From the cell containing the given text, extract its center point as [x, y] coordinate. 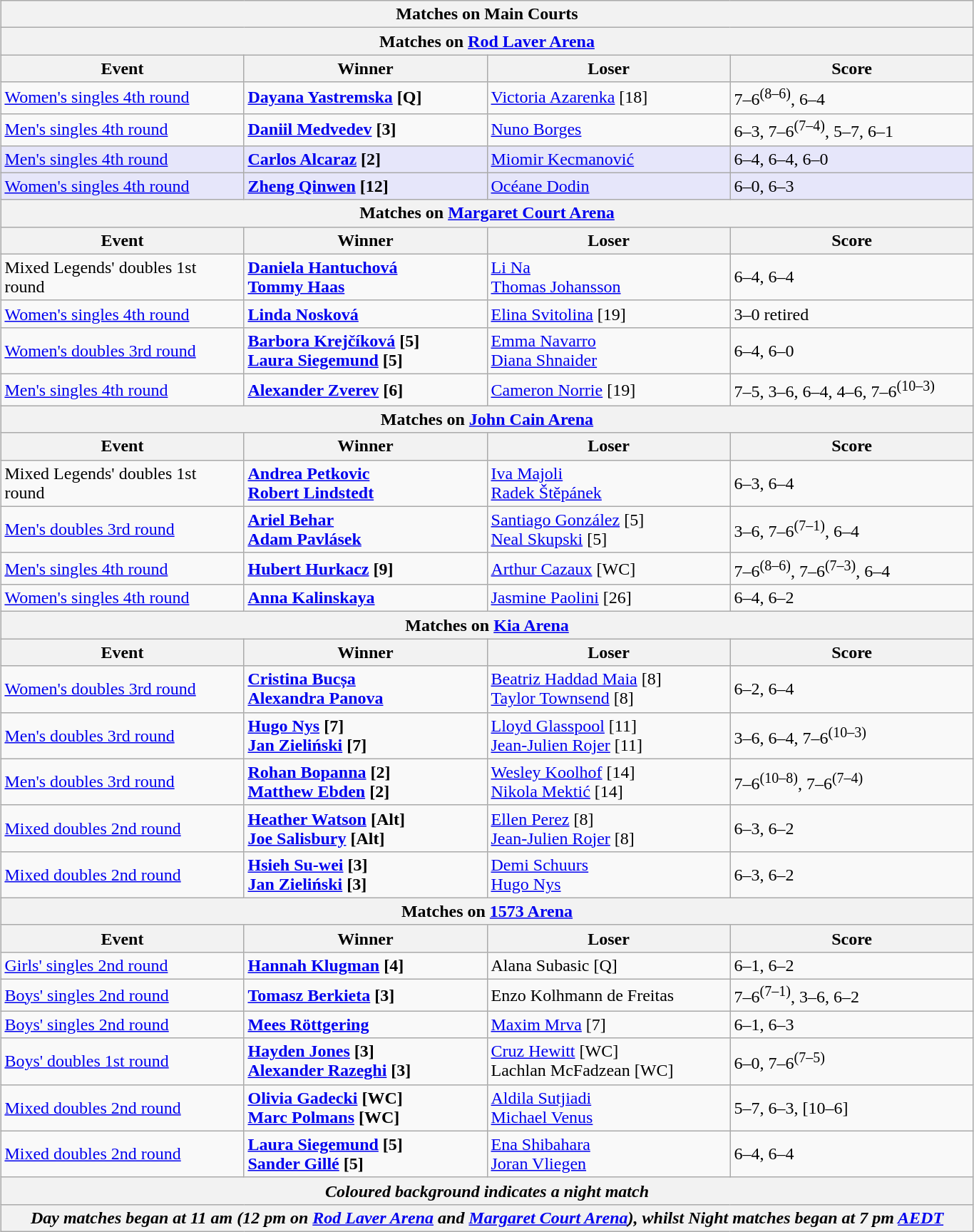
Beatriz Haddad Maia [8] Taylor Townsend [8] [609, 689]
Arthur Cazaux [WC] [609, 569]
Anna Kalinskaya [365, 598]
3–0 retired [851, 314]
Zheng Qinwen [12] [365, 186]
Heather Watson [Alt] Joe Salisbury [Alt] [365, 828]
Olivia Gadecki [WC] Marc Polmans [WC] [365, 1108]
7–6(7–1), 3–6, 6–2 [851, 995]
Ellen Perez [8] Jean-Julien Rojer [8] [609, 828]
Matches on Rod Laver Arena [487, 41]
Océane Dodin [609, 186]
Maxim Mrva [7] [609, 1025]
3–6, 6–4, 7–6(10–3) [851, 736]
Victoria Azarenka [18] [609, 98]
Linda Nosková [365, 314]
Boys' doubles 1st round [123, 1061]
Aldila Sutjiadi Michael Venus [609, 1108]
Matches on John Cain Arena [487, 419]
Coloured background indicates a night match [487, 1191]
6–1, 6–3 [851, 1025]
Day matches began at 11 am (12 pm on Rod Laver Arena and Margaret Court Arena), whilst Night matches began at 7 pm AEDT [487, 1218]
7–5, 3–6, 6–4, 4–6, 7–6(10–3) [851, 389]
3–6, 7–6(7–1), 6–4 [851, 529]
Dayana Yastremska [Q] [365, 98]
6–0, 6–3 [851, 186]
Miomir Kecmanović [609, 159]
Carlos Alcaraz [2] [365, 159]
Alexander Zverev [6] [365, 389]
Barbora Krejčíková [5] Laura Siegemund [5] [365, 351]
6–4, 6–4, 6–0 [851, 159]
6–4, 6–2 [851, 598]
Nuno Borges [609, 130]
Wesley Koolhof [14] Nikola Mektić [14] [609, 781]
Elina Svitolina [19] [609, 314]
Matches on Margaret Court Arena [487, 213]
Enzo Kolhmann de Freitas [609, 995]
Cristina Bucșa Alexandra Panova [365, 689]
Daniil Medvedev [3] [365, 130]
Hubert Hurkacz [9] [365, 569]
7–6(8–6), 7–6(7–3), 6–4 [851, 569]
Matches on 1573 Arena [487, 911]
Alana Subasic [Q] [609, 965]
Li Na Thomas Johansson [609, 277]
Lloyd Glasspool [11] Jean-Julien Rojer [11] [609, 736]
Girls' singles 2nd round [123, 965]
Hugo Nys [7] Jan Zieliński [7] [365, 736]
Daniela Hantuchová Tommy Haas [365, 277]
Mees Röttgering [365, 1025]
7–6(10–8), 7–6(7–4) [851, 781]
Iva Majoli Radek Štěpánek [609, 483]
Matches on Main Courts [487, 14]
Ena Shibahara Joran Vliegen [609, 1154]
Andrea Petkovic Robert Lindstedt [365, 483]
6–4, 6–0 [851, 351]
Cruz Hewitt [WC] Lachlan McFadzean [WC] [609, 1061]
6–2, 6–4 [851, 689]
Ariel Behar Adam Pavlásek [365, 529]
5–7, 6–3, [10–6] [851, 1108]
Cameron Norrie [19] [609, 389]
Jasmine Paolini [26] [609, 598]
6–3, 7–6(7–4), 5–7, 6–1 [851, 130]
Rohan Bopanna [2] Matthew Ebden [2] [365, 781]
Hannah Klugman [4] [365, 965]
Hsieh Su-wei [3] Jan Zieliński [3] [365, 874]
7–6(8–6), 6–4 [851, 98]
6–0, 7–6(7–5) [851, 1061]
Hayden Jones [3] Alexander Razeghi [3] [365, 1061]
6–3, 6–4 [851, 483]
Tomasz Berkieta [3] [365, 995]
Laura Siegemund [5] Sander Gillé [5] [365, 1154]
Matches on Kia Arena [487, 625]
6–1, 6–2 [851, 965]
Demi Schuurs Hugo Nys [609, 874]
Emma Navarro Diana Shnaider [609, 351]
Santiago González [5] Neal Skupski [5] [609, 529]
